Output the [x, y] coordinate of the center of the cell containing the given text.  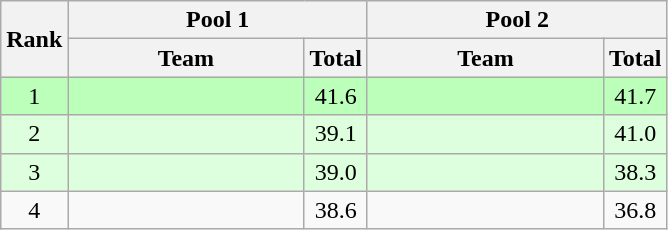
41.7 [636, 96]
39.1 [336, 134]
39.0 [336, 172]
1 [34, 96]
38.3 [636, 172]
41.6 [336, 96]
Rank [34, 39]
38.6 [336, 210]
2 [34, 134]
Pool 2 [517, 20]
41.0 [636, 134]
Pool 1 [218, 20]
36.8 [636, 210]
4 [34, 210]
3 [34, 172]
